Detect which cell encompasses the target text, then output its [X, Y] center coordinate. 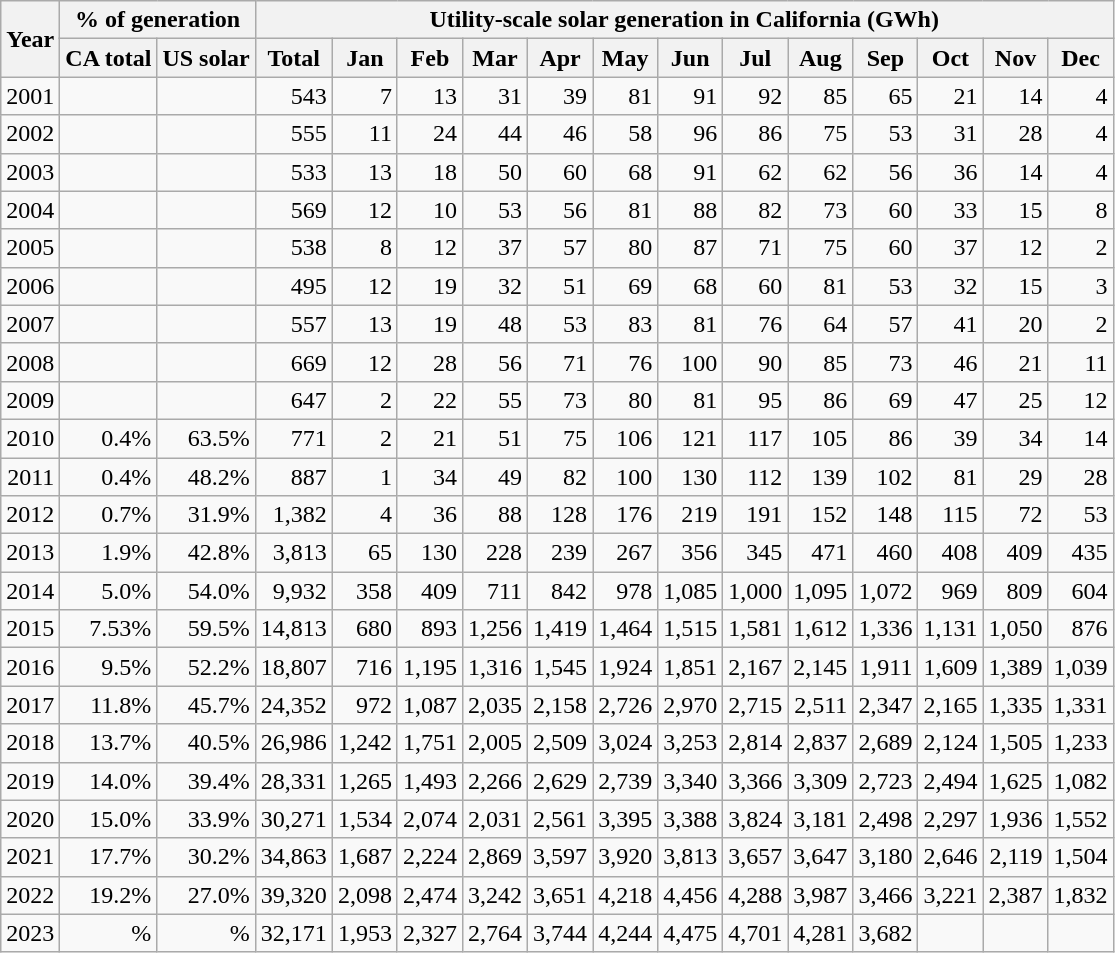
2,715 [756, 705]
Dec [1080, 58]
1,072 [886, 591]
1,316 [494, 667]
3,657 [756, 857]
1 [364, 477]
42.8% [206, 553]
2,474 [430, 895]
15.0% [108, 819]
1,851 [690, 667]
64 [820, 324]
112 [756, 477]
1,832 [1080, 895]
2017 [30, 705]
US solar [206, 58]
1,256 [494, 629]
3,309 [820, 781]
1,612 [820, 629]
115 [950, 515]
45.7% [206, 705]
2022 [30, 895]
842 [560, 591]
47 [950, 400]
54.0% [206, 591]
191 [756, 515]
2,739 [626, 781]
95 [756, 400]
2,327 [430, 933]
1,505 [1016, 743]
495 [294, 286]
2009 [30, 400]
1.9% [108, 553]
% of generation [158, 20]
533 [294, 172]
40.5% [206, 743]
771 [294, 438]
Nov [1016, 58]
267 [626, 553]
3,597 [560, 857]
3,824 [756, 819]
2,224 [430, 857]
680 [364, 629]
2,509 [560, 743]
176 [626, 515]
2,970 [690, 705]
25 [1016, 400]
2005 [30, 248]
18,807 [294, 667]
1,265 [364, 781]
2,387 [1016, 895]
1,000 [756, 591]
228 [494, 553]
Jun [690, 58]
63.5% [206, 438]
Mar [494, 58]
969 [950, 591]
4,456 [690, 895]
24,352 [294, 705]
3,647 [820, 857]
2004 [30, 210]
2012 [30, 515]
2021 [30, 857]
1,050 [1016, 629]
9.5% [108, 667]
2,145 [820, 667]
18 [430, 172]
1,687 [364, 857]
2,297 [950, 819]
669 [294, 362]
1,534 [364, 819]
14,813 [294, 629]
72 [1016, 515]
2,165 [950, 705]
1,924 [626, 667]
3,024 [626, 743]
1,389 [1016, 667]
32,171 [294, 933]
1,625 [1016, 781]
92 [756, 96]
49 [494, 477]
102 [886, 477]
3,366 [756, 781]
2,869 [494, 857]
1,336 [886, 629]
30.2% [206, 857]
2,119 [1016, 857]
358 [364, 591]
2,031 [494, 819]
3,242 [494, 895]
5.0% [108, 591]
1,331 [1080, 705]
4,218 [626, 895]
2023 [30, 933]
2016 [30, 667]
3,466 [886, 895]
2,158 [560, 705]
2002 [30, 134]
1,609 [950, 667]
2,266 [494, 781]
83 [626, 324]
2018 [30, 743]
39.4% [206, 781]
Aug [820, 58]
117 [756, 438]
14.0% [108, 781]
1,131 [950, 629]
Utility-scale solar generation in California (GWh) [684, 20]
1,751 [430, 743]
50 [494, 172]
Jul [756, 58]
1,242 [364, 743]
2,098 [364, 895]
52.2% [206, 667]
Oct [950, 58]
711 [494, 591]
Total [294, 58]
2011 [30, 477]
356 [690, 553]
538 [294, 248]
1,953 [364, 933]
3,180 [886, 857]
29 [1016, 477]
3,221 [950, 895]
2,689 [886, 743]
152 [820, 515]
59.5% [206, 629]
604 [1080, 591]
1,464 [626, 629]
1,085 [690, 591]
Apr [560, 58]
1,515 [690, 629]
1,195 [430, 667]
10 [430, 210]
22 [430, 400]
809 [1016, 591]
2,347 [886, 705]
1,552 [1080, 819]
1,419 [560, 629]
345 [756, 553]
90 [756, 362]
3,920 [626, 857]
2010 [30, 438]
3,682 [886, 933]
1,082 [1080, 781]
2,511 [820, 705]
17.7% [108, 857]
4,288 [756, 895]
139 [820, 477]
9,932 [294, 591]
555 [294, 134]
48.2% [206, 477]
1,493 [430, 781]
2,498 [886, 819]
30,271 [294, 819]
2,494 [950, 781]
1,911 [886, 667]
2,035 [494, 705]
May [626, 58]
239 [560, 553]
106 [626, 438]
1,382 [294, 515]
460 [886, 553]
3 [1080, 286]
58 [626, 134]
20 [1016, 324]
2015 [30, 629]
Jan [364, 58]
2,764 [494, 933]
24 [430, 134]
2019 [30, 781]
Sep [886, 58]
2,561 [560, 819]
1,545 [560, 667]
7 [364, 96]
55 [494, 400]
Year [30, 39]
3,651 [560, 895]
978 [626, 591]
2,629 [560, 781]
1,233 [1080, 743]
2007 [30, 324]
41 [950, 324]
3,181 [820, 819]
435 [1080, 553]
2,723 [886, 781]
569 [294, 210]
148 [886, 515]
3,253 [690, 743]
408 [950, 553]
CA total [108, 58]
3,987 [820, 895]
28,331 [294, 781]
11.8% [108, 705]
647 [294, 400]
2,814 [756, 743]
1,936 [1016, 819]
Feb [430, 58]
2020 [30, 819]
87 [690, 248]
44 [494, 134]
2,837 [820, 743]
2006 [30, 286]
4,281 [820, 933]
128 [560, 515]
2008 [30, 362]
27.0% [206, 895]
4,244 [626, 933]
2,074 [430, 819]
1,335 [1016, 705]
121 [690, 438]
471 [820, 553]
1,095 [820, 591]
887 [294, 477]
19.2% [108, 895]
48 [494, 324]
3,744 [560, 933]
31.9% [206, 515]
3,388 [690, 819]
3,395 [626, 819]
893 [430, 629]
2014 [30, 591]
7.53% [108, 629]
2,167 [756, 667]
2001 [30, 96]
876 [1080, 629]
4,475 [690, 933]
96 [690, 134]
716 [364, 667]
557 [294, 324]
0.7% [108, 515]
1,504 [1080, 857]
105 [820, 438]
33.9% [206, 819]
543 [294, 96]
2,124 [950, 743]
2,005 [494, 743]
3,340 [690, 781]
13.7% [108, 743]
1,039 [1080, 667]
4,701 [756, 933]
26,986 [294, 743]
1,581 [756, 629]
1,087 [430, 705]
34,863 [294, 857]
219 [690, 515]
2003 [30, 172]
2,726 [626, 705]
39,320 [294, 895]
2,646 [950, 857]
33 [950, 210]
2013 [30, 553]
972 [364, 705]
